Return [X, Y] of the center of cell containing provided text 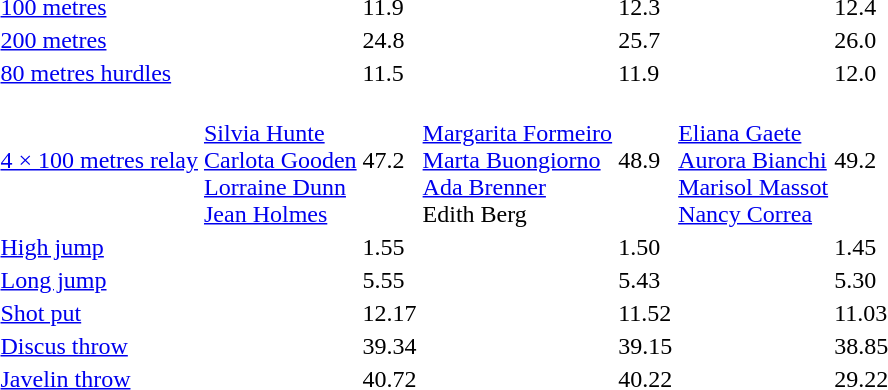
5.43 [646, 280]
1.55 [390, 247]
39.34 [390, 346]
11.52 [646, 313]
1.50 [646, 247]
24.8 [390, 40]
39.15 [646, 346]
47.2 [390, 160]
Eliana Gaete Aurora Bianchi Marisol Massot Nancy Correa [754, 160]
Margarita Formeiro Marta Buongiorno Ada Brenner Edith Berg [518, 160]
11.9 [646, 73]
5.55 [390, 280]
12.17 [390, 313]
11.5 [390, 73]
48.9 [646, 160]
Silvia Hunte Carlota Gooden Lorraine Dunn Jean Holmes [280, 160]
25.7 [646, 40]
